From the cell containing the given text, extract its center point as [x, y] coordinate. 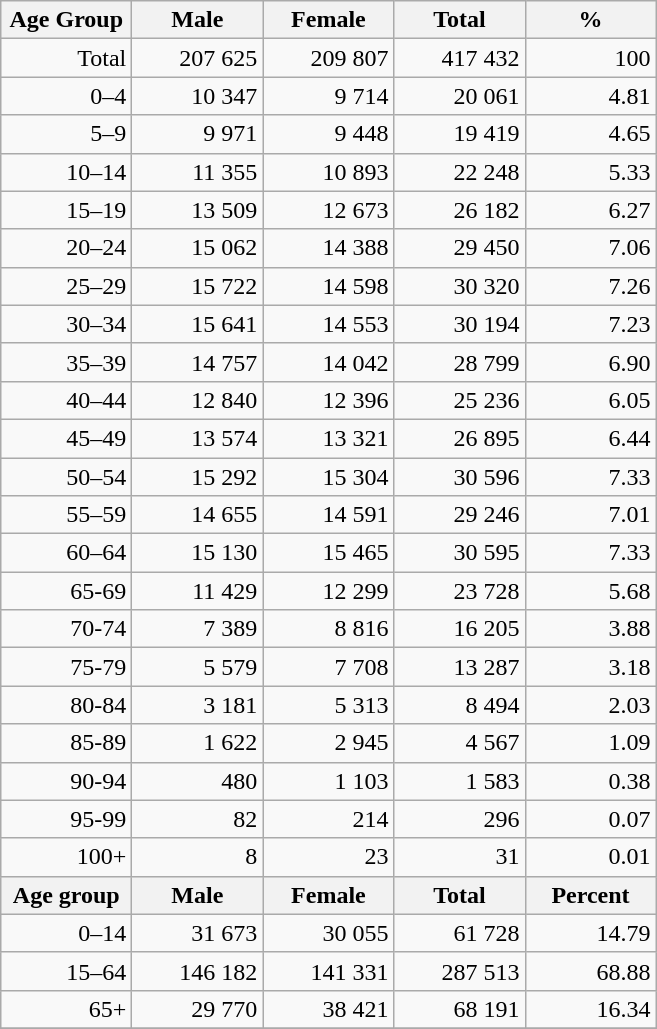
3.18 [590, 667]
417 432 [460, 58]
30 055 [328, 933]
55–59 [66, 515]
45–49 [66, 438]
20 061 [460, 96]
31 673 [198, 933]
12 673 [328, 210]
11 429 [198, 591]
5–9 [66, 134]
6.90 [590, 362]
85-89 [66, 743]
60–64 [66, 553]
23 728 [460, 591]
15 292 [198, 477]
7.06 [590, 248]
2 945 [328, 743]
30 596 [460, 477]
29 246 [460, 515]
1 622 [198, 743]
65-69 [66, 591]
141 331 [328, 971]
14 598 [328, 286]
82 [198, 819]
90-94 [66, 781]
1.09 [590, 743]
5.33 [590, 172]
14 757 [198, 362]
100 [590, 58]
65+ [66, 1009]
207 625 [198, 58]
16 205 [460, 629]
38 421 [328, 1009]
8 494 [460, 705]
29 450 [460, 248]
0–14 [66, 933]
25–29 [66, 286]
287 513 [460, 971]
20–24 [66, 248]
214 [328, 819]
26 182 [460, 210]
0.38 [590, 781]
5 313 [328, 705]
0.01 [590, 857]
68.88 [590, 971]
7.01 [590, 515]
146 182 [198, 971]
12 396 [328, 400]
% [590, 20]
61 728 [460, 933]
209 807 [328, 58]
40–44 [66, 400]
100+ [66, 857]
30 320 [460, 286]
30–34 [66, 324]
26 895 [460, 438]
0.07 [590, 819]
80-84 [66, 705]
28 799 [460, 362]
68 191 [460, 1009]
1 103 [328, 781]
1 583 [460, 781]
14.79 [590, 933]
95-99 [66, 819]
15 641 [198, 324]
9 971 [198, 134]
Percent [590, 895]
10 893 [328, 172]
6.05 [590, 400]
15 722 [198, 286]
13 509 [198, 210]
15–19 [66, 210]
12 299 [328, 591]
15–64 [66, 971]
4.65 [590, 134]
Age Group [66, 20]
22 248 [460, 172]
15 465 [328, 553]
9 714 [328, 96]
480 [198, 781]
16.34 [590, 1009]
14 553 [328, 324]
75-79 [66, 667]
3 181 [198, 705]
7 389 [198, 629]
Age group [66, 895]
0–4 [66, 96]
7 708 [328, 667]
14 591 [328, 515]
6.44 [590, 438]
5 579 [198, 667]
10–14 [66, 172]
8 816 [328, 629]
15 130 [198, 553]
13 287 [460, 667]
31 [460, 857]
4 567 [460, 743]
70-74 [66, 629]
9 448 [328, 134]
4.81 [590, 96]
7.23 [590, 324]
19 419 [460, 134]
25 236 [460, 400]
296 [460, 819]
15 062 [198, 248]
14 655 [198, 515]
11 355 [198, 172]
8 [198, 857]
13 574 [198, 438]
6.27 [590, 210]
35–39 [66, 362]
29 770 [198, 1009]
13 321 [328, 438]
30 194 [460, 324]
10 347 [198, 96]
50–54 [66, 477]
23 [328, 857]
2.03 [590, 705]
14 042 [328, 362]
14 388 [328, 248]
12 840 [198, 400]
5.68 [590, 591]
15 304 [328, 477]
7.26 [590, 286]
30 595 [460, 553]
3.88 [590, 629]
